Return the [x, y] coordinate for the center point of the cell that contains the specified text.  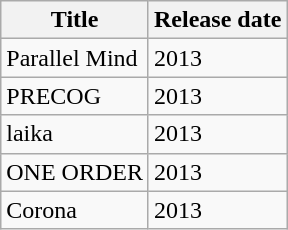
Release date [217, 20]
Corona [75, 210]
ONE ORDER [75, 172]
laika [75, 134]
PRECOG [75, 96]
Title [75, 20]
Parallel Mind [75, 58]
